Locate the cell with the specified text and output its [X, Y] center coordinate. 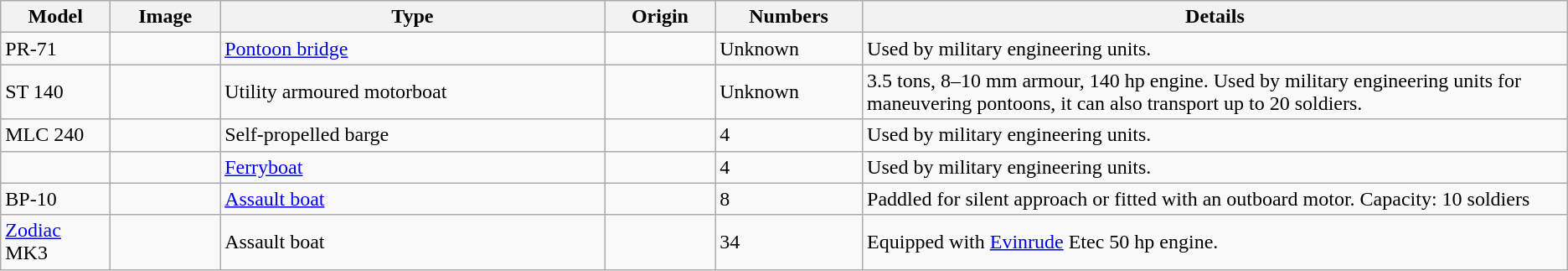
Equipped with Evinrude Etec 50 hp engine. [1215, 242]
Image [166, 17]
8 [789, 199]
ST 140 [55, 92]
Pontoon bridge [413, 49]
Self-propelled barge [413, 135]
Paddled for silent approach or fitted with an outboard motor. Capacity: 10 soldiers [1215, 199]
Origin [660, 17]
PR-71 [55, 49]
Model [55, 17]
Utility armoured motorboat [413, 92]
34 [789, 242]
3.5 tons, 8–10 mm armour, 140 hp engine. Used by military engineering units for maneuvering pontoons, it can also transport up to 20 soldiers. [1215, 92]
Type [413, 17]
MLC 240 [55, 135]
BP-10 [55, 199]
Zodiac MK3 [55, 242]
Details [1215, 17]
Ferryboat [413, 167]
Numbers [789, 17]
